From the cell containing the given text, extract its center point as (X, Y) coordinate. 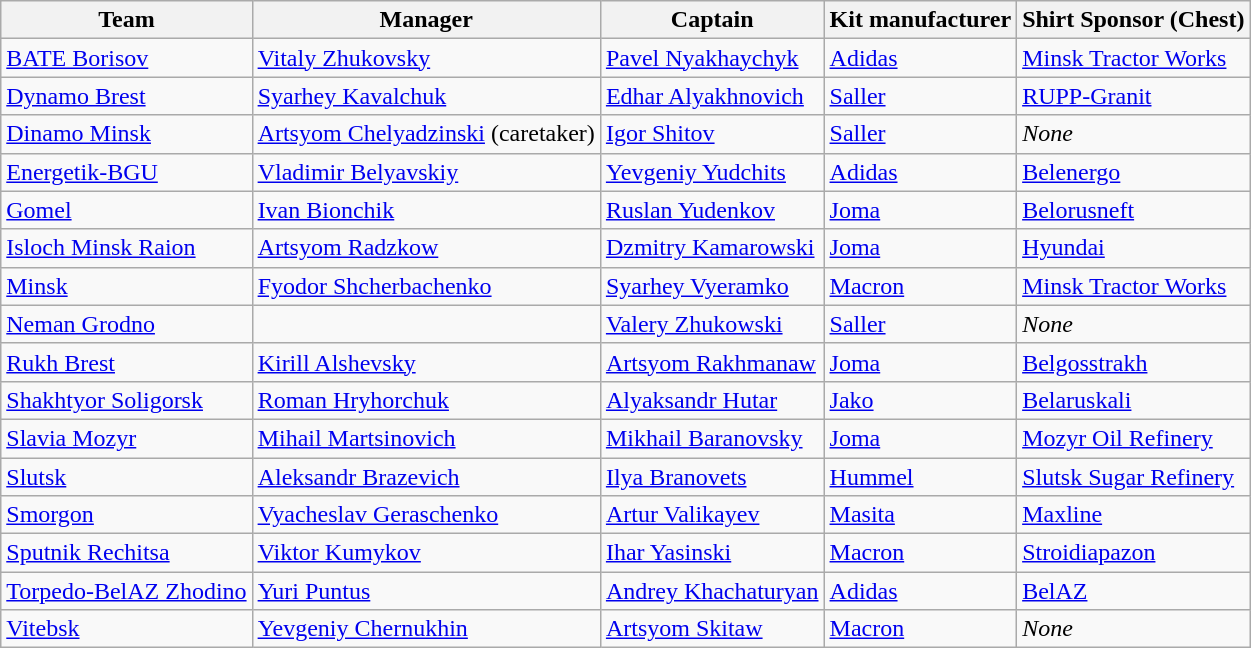
Mihail Martsinovich (426, 438)
Vitaly Zhukovsky (426, 58)
Isloch Minsk Raion (126, 248)
Syarhey Kavalchuk (426, 96)
Neman Grodno (126, 324)
Vyacheslav Geraschenko (426, 515)
Belgosstrakh (1134, 362)
Ruslan Yudenkov (712, 210)
Kirill Alshevsky (426, 362)
Torpedo-BelAZ Zhodino (126, 591)
Alyaksandr Hutar (712, 400)
Viktor Kumykov (426, 553)
BelAZ (1134, 591)
Yevgeniy Yudchits (712, 172)
Andrey Khachaturyan (712, 591)
Yevgeniy Chernukhin (426, 629)
Artsyom Skitaw (712, 629)
Valery Zhukowski (712, 324)
Rukh Brest (126, 362)
Mikhail Baranovsky (712, 438)
Minsk (126, 286)
Pavel Nyakhaychyk (712, 58)
Belaruskali (1134, 400)
Smorgon (126, 515)
Yuri Puntus (426, 591)
Hummel (920, 477)
Team (126, 20)
Manager (426, 20)
Stroidiapazon (1134, 553)
Dynamo Brest (126, 96)
Dinamo Minsk (126, 134)
Vitebsk (126, 629)
Ilya Branovets (712, 477)
Artur Valikayev (712, 515)
Slavia Mozyr (126, 438)
Jako (920, 400)
Maxline (1134, 515)
Shirt Sponsor (Chest) (1134, 20)
Roman Hryhorchuk (426, 400)
Aleksandr Brazevich (426, 477)
Kit manufacturer (920, 20)
Artsyom Rakhmanaw (712, 362)
Ivan Bionchik (426, 210)
Edhar Alyakhnovich (712, 96)
Slutsk Sugar Refinery (1134, 477)
Gomel (126, 210)
Masita (920, 515)
Belenergo (1134, 172)
Dzmitry Kamarowski (712, 248)
Slutsk (126, 477)
Syarhey Vyeramko (712, 286)
Sputnik Rechitsa (126, 553)
RUPP-Granit (1134, 96)
Ihar Yasinski (712, 553)
Belorusneft (1134, 210)
Shakhtyor Soligorsk (126, 400)
Artsyom Chelyadzinski (caretaker) (426, 134)
Captain (712, 20)
BATE Borisov (126, 58)
Vladimir Belyavskiy (426, 172)
Mozyr Oil Refinery (1134, 438)
Artsyom Radzkow (426, 248)
Fyodor Shcherbachenko (426, 286)
Energetik-BGU (126, 172)
Hyundai (1134, 248)
Igor Shitov (712, 134)
